Return the (X, Y) coordinate for the center point of the cell that contains the specified text.  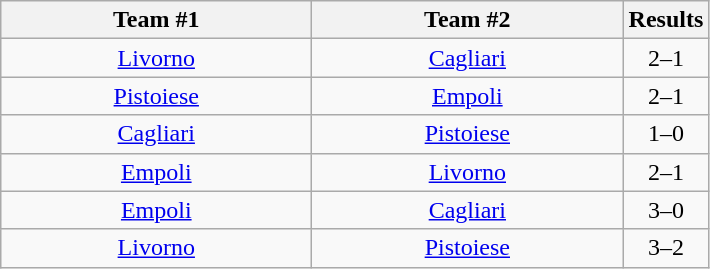
3–2 (666, 248)
3–0 (666, 210)
1–0 (666, 134)
Team #2 (468, 20)
Team #1 (156, 20)
Results (666, 20)
